Search for the cell housing the specified text and yield its [X, Y] center coordinate. 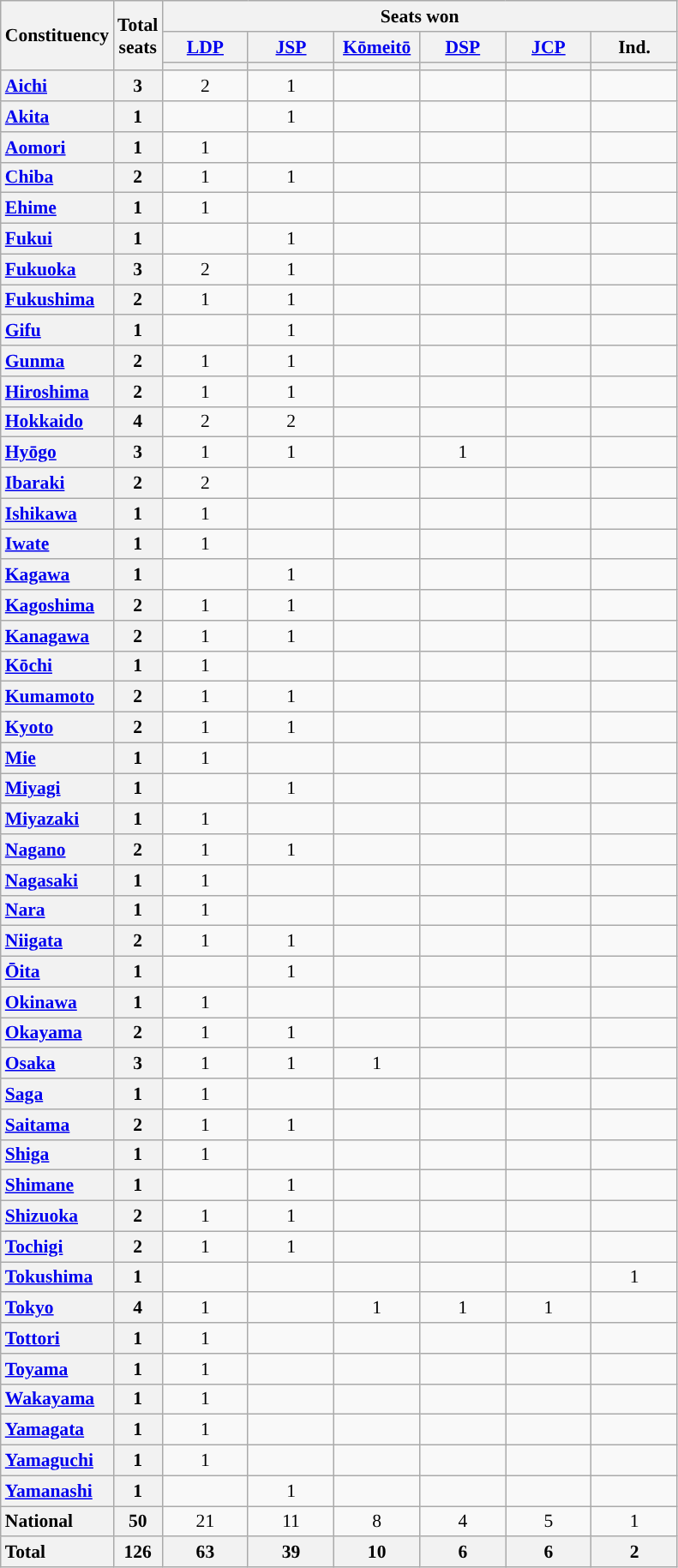
Fukuoka [57, 269]
Gifu [57, 331]
Fukui [57, 239]
Kanagawa [57, 636]
Hiroshima [57, 392]
Nagano [57, 850]
11 [291, 1522]
Ibaraki [57, 484]
Nara [57, 910]
Osaka [57, 1064]
Totalseats [137, 36]
Gunma [57, 361]
Wakayama [57, 1399]
Kōmeitō [377, 47]
Hokkaido [57, 422]
Okayama [57, 1033]
JCP [549, 47]
Aomori [57, 147]
Hyōgo [57, 453]
Constituency [57, 36]
Tottori [57, 1338]
39 [291, 1553]
Niigata [57, 941]
JSP [291, 47]
Yamaguchi [57, 1461]
5 [549, 1522]
Aichi [57, 87]
50 [137, 1522]
Yamanashi [57, 1491]
Shimane [57, 1186]
Ehime [57, 208]
Tokushima [57, 1277]
Fukushima [57, 300]
Tokyo [57, 1308]
Seats won [420, 16]
Tochigi [57, 1247]
Yamagata [57, 1430]
Okinawa [57, 1002]
Shizuoka [57, 1217]
Kyoto [57, 728]
DSP [463, 47]
10 [377, 1553]
Kōchi [57, 666]
Ind. [634, 47]
Kumamoto [57, 697]
Nagasaki [57, 880]
63 [205, 1553]
Shiga [57, 1155]
8 [377, 1522]
Miyazaki [57, 820]
126 [137, 1553]
Mie [57, 758]
LDP [205, 47]
Kagawa [57, 575]
Ishikawa [57, 514]
Total [57, 1553]
21 [205, 1522]
Kagoshima [57, 605]
Toyama [57, 1369]
Saitama [57, 1125]
Akita [57, 117]
Miyagi [57, 789]
Iwate [57, 544]
Saga [57, 1094]
Ōita [57, 972]
Chiba [57, 177]
National [57, 1522]
